For the text-containing cell, return its midpoint in [x, y] coordinate format. 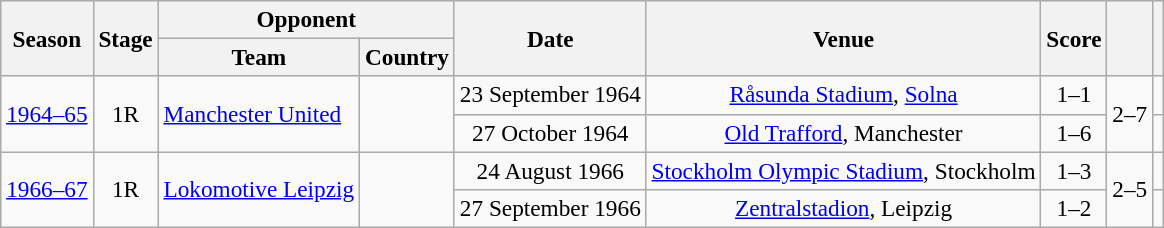
Season [47, 38]
23 September 1964 [550, 95]
24 August 1966 [550, 170]
Lokomotive Leipzig [258, 189]
2–5 [1130, 189]
1–2 [1074, 208]
1–1 [1074, 95]
1964–65 [47, 114]
Stage [126, 38]
Country [408, 57]
Team [258, 57]
1–3 [1074, 170]
1966–67 [47, 189]
Venue [844, 38]
Date [550, 38]
Råsunda Stadium, Solna [844, 95]
Old Trafford, Manchester [844, 133]
Score [1074, 38]
Stockholm Olympic Stadium, Stockholm [844, 170]
Opponent [306, 19]
27 September 1966 [550, 208]
Zentralstadion, Leipzig [844, 208]
27 October 1964 [550, 133]
Manchester United [258, 114]
2–7 [1130, 114]
1–6 [1074, 133]
